Pinpoint the cell where the given text exists, returning its [x, y] midpoint coordinate. 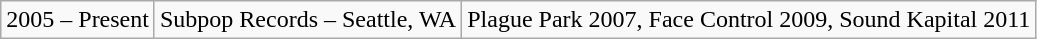
2005 – Present [78, 20]
Plague Park 2007, Face Control 2009, Sound Kapital 2011 [749, 20]
Subpop Records – Seattle, WA [308, 20]
